For the text-containing cell, return its midpoint in [x, y] coordinate format. 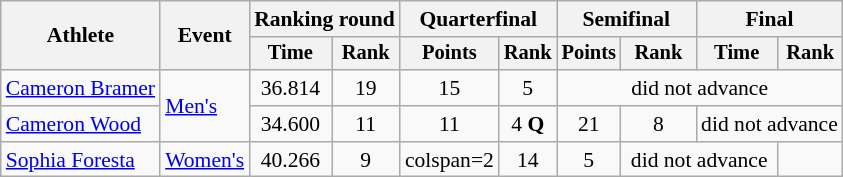
Cameron Wood [80, 124]
Semifinal [627, 19]
4 Q [528, 124]
Cameron Bramer [80, 88]
15 [450, 88]
5 [528, 88]
Quarterfinal [478, 19]
Ranking round [324, 19]
19 [366, 88]
34.600 [290, 124]
36.814 [290, 88]
8 [658, 124]
Athlete [80, 36]
Event [204, 36]
Final [770, 19]
21 [589, 124]
Men's [204, 106]
